Provide the (X, Y) coordinate of the cell's center where the given text is located.  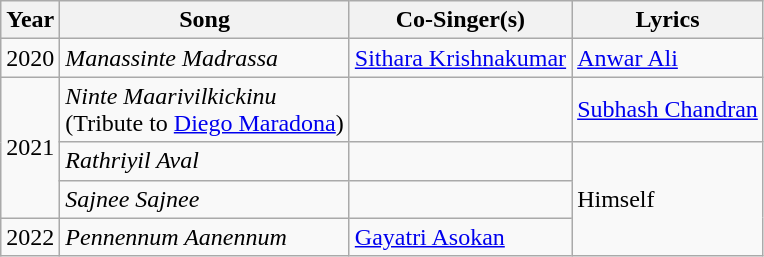
Sithara Krishnakumar (460, 58)
Himself (668, 199)
Song (204, 20)
Gayatri Asokan (460, 237)
2021 (30, 148)
Ninte Maarivilkickinu(Tribute to Diego Maradona) (204, 110)
Rathriyil Aval (204, 161)
2020 (30, 58)
Pennennum Aanennum (204, 237)
2022 (30, 237)
Sajnee Sajnee (204, 199)
Subhash Chandran (668, 110)
Co-Singer(s) (460, 20)
Anwar Ali (668, 58)
Manassinte Madrassa (204, 58)
Lyrics (668, 20)
Year (30, 20)
